Pinpoint the cell where the given text exists, returning its (X, Y) midpoint coordinate. 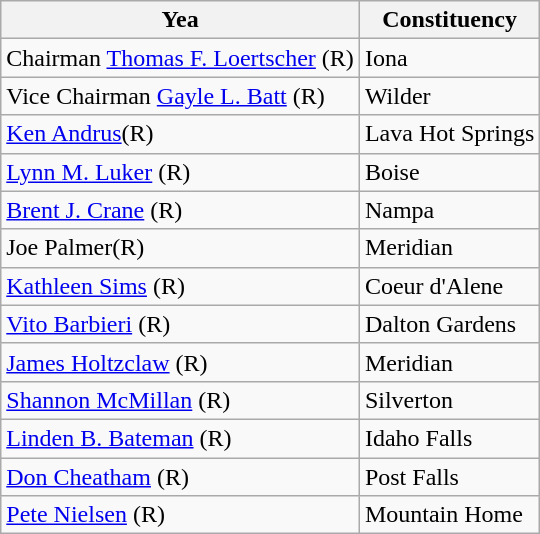
Yea (180, 20)
Kathleen Sims (R) (180, 286)
Constituency (449, 20)
Chairman Thomas F. Loertscher (R) (180, 58)
Wilder (449, 96)
Linden B. Bateman (R) (180, 438)
Joe Palmer(R) (180, 248)
Boise (449, 172)
Nampa (449, 210)
Mountain Home (449, 515)
Vice Chairman Gayle L. Batt (R) (180, 96)
Dalton Gardens (449, 324)
Idaho Falls (449, 438)
Iona (449, 58)
Don Cheatham (R) (180, 477)
Vito Barbieri (R) (180, 324)
Brent J. Crane (R) (180, 210)
Shannon McMillan (R) (180, 400)
Post Falls (449, 477)
Lynn M. Luker (R) (180, 172)
Lava Hot Springs (449, 134)
Coeur d'Alene (449, 286)
James Holtzclaw (R) (180, 362)
Silverton (449, 400)
Ken Andrus(R) (180, 134)
Pete Nielsen (R) (180, 515)
